Extract the [X, Y] coordinate from the center of the cell holding the provided text.  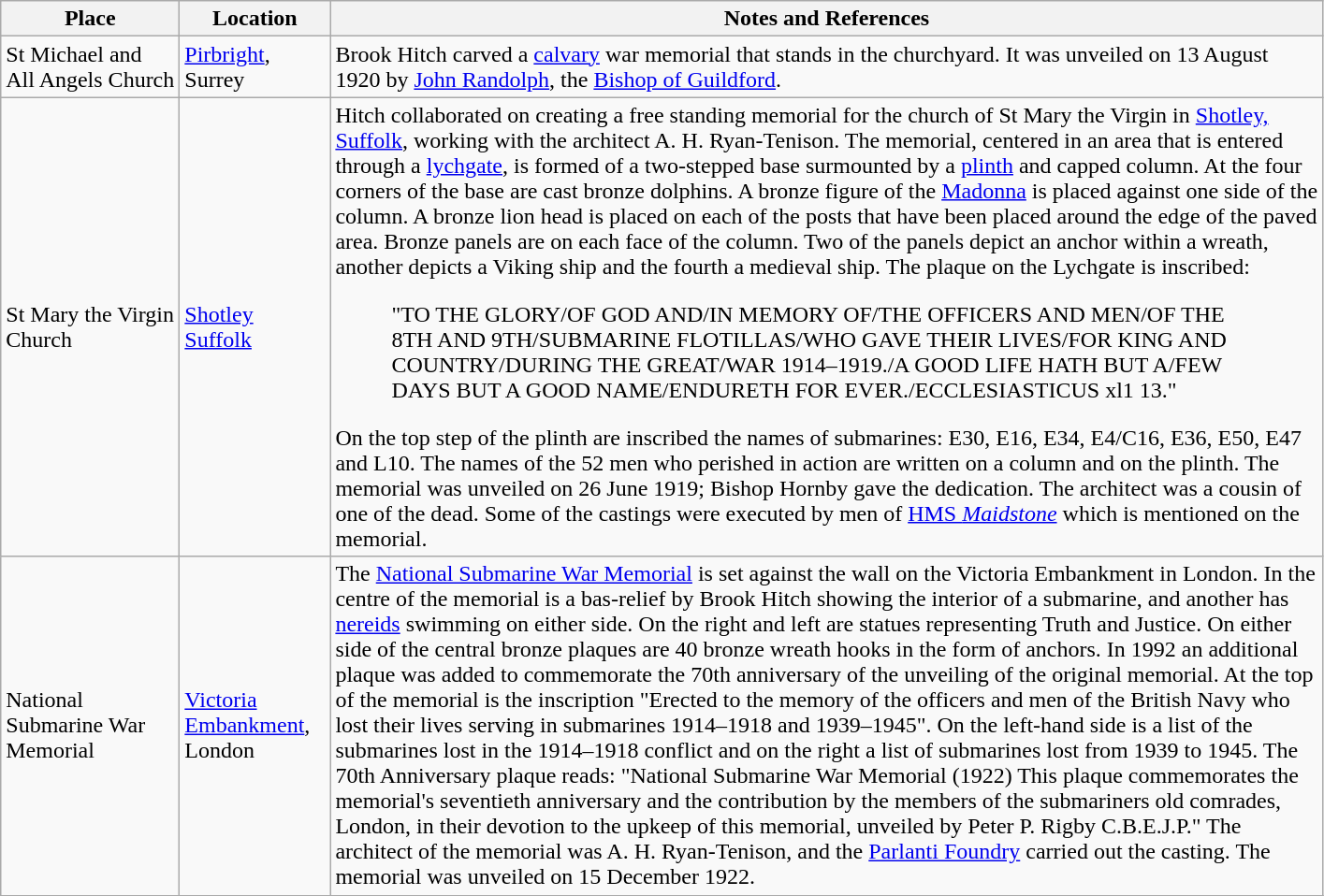
St Mary the Virgin Church [90, 327]
Notes and References [827, 19]
Brook Hitch carved a calvary war memorial that stands in the churchyard. It was unveiled on 13 August 1920 by John Randolph, the Bishop of Guildford. [827, 67]
Place [90, 19]
Location [255, 19]
National Submarine War Memorial [90, 726]
Pirbright, Surrey [255, 67]
St Michael and All Angels Church [90, 67]
Victoria Embankment, London [255, 726]
Shotley Suffolk [255, 327]
